Identify which cell holds the provided text, then report its (X, Y) central coordinate. 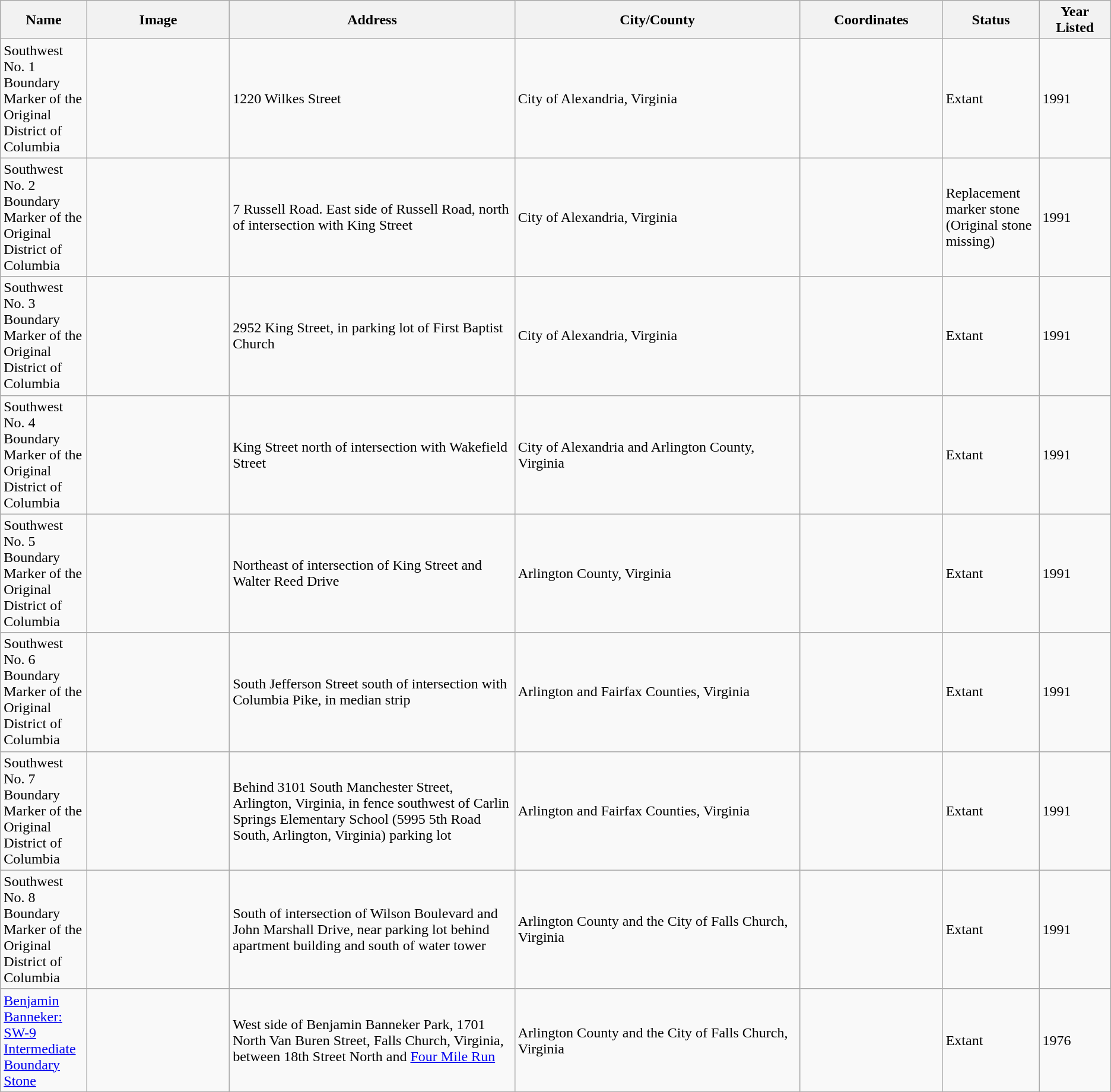
Northeast of intersection of King Street and Walter Reed Drive (373, 573)
Southwest No. 5 Boundary Marker of the Original District of Columbia (44, 573)
West side of Benjamin Banneker Park, 1701 North Van Buren Street, Falls Church, Virginia, between 18th Street North and Four Mile Run (373, 1040)
YearListed (1075, 20)
Coordinates (871, 20)
Name (44, 20)
Image (158, 20)
Southwest No. 6 Boundary Marker of the Original District of Columbia (44, 692)
Replacement marker stone (Original stone missing) (991, 217)
City/County (658, 20)
Southwest No. 4 Boundary Marker of the Original District of Columbia (44, 455)
Southwest No. 1 Boundary Marker of the Original District of Columbia (44, 99)
Address (373, 20)
Arlington County, Virginia (658, 573)
Southwest No. 8 Boundary Marker of the Original District of Columbia (44, 929)
1976 (1075, 1040)
South Jefferson Street south of intersection with Columbia Pike, in median strip (373, 692)
Benjamin Banneker: SW-9 Intermediate Boundary Stone (44, 1040)
King Street north of intersection with Wakefield Street (373, 455)
Status (991, 20)
City of Alexandria and Arlington County, Virginia (658, 455)
1220 Wilkes Street (373, 99)
Southwest No. 2 Boundary Marker of the Original District of Columbia (44, 217)
South of intersection of Wilson Boulevard and John Marshall Drive, near parking lot behind apartment building and south of water tower (373, 929)
7 Russell Road. East side of Russell Road, north of intersection with King Street (373, 217)
Southwest No. 7 Boundary Marker of the Original District of Columbia (44, 811)
2952 King Street, in parking lot of First Baptist Church (373, 336)
Southwest No. 3 Boundary Marker of the Original District of Columbia (44, 336)
